Search for the cell housing the specified text and yield its [X, Y] center coordinate. 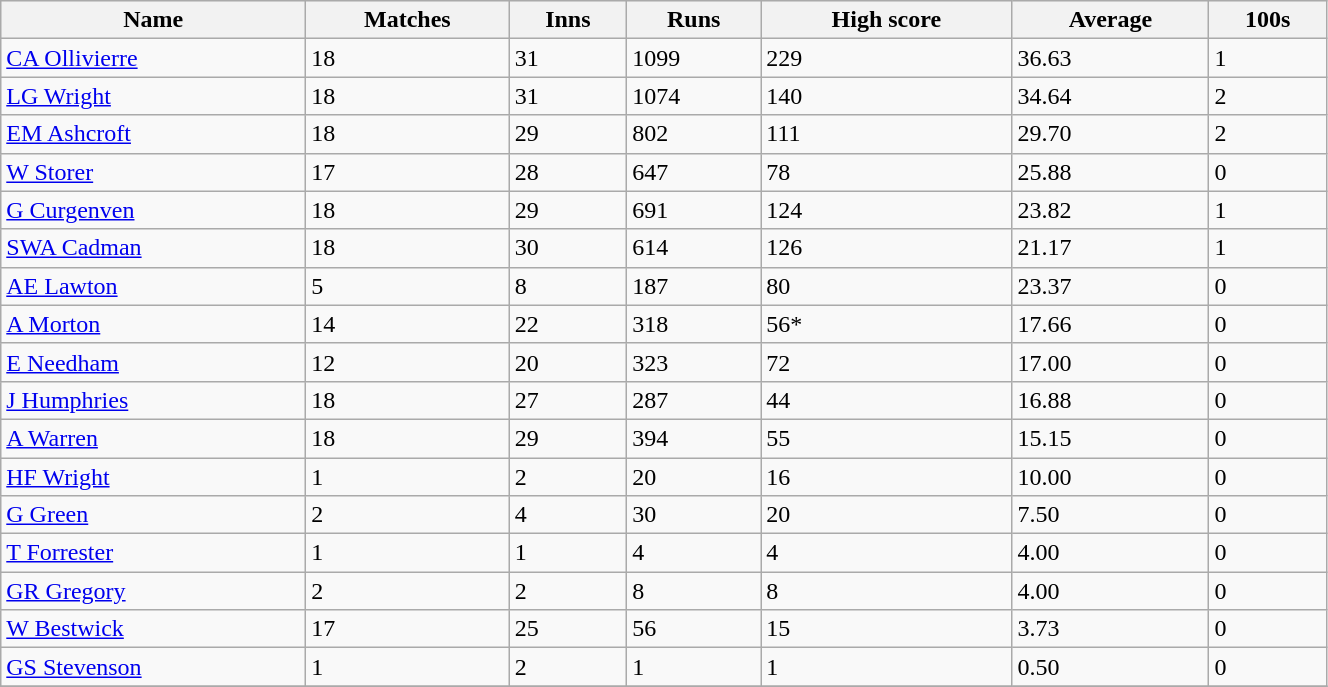
0.50 [1110, 667]
Runs [694, 20]
17.66 [1110, 324]
Name [154, 20]
G Curgenven [154, 210]
12 [408, 362]
HF Wright [154, 477]
126 [886, 248]
23.82 [1110, 210]
124 [886, 210]
34.64 [1110, 96]
647 [694, 172]
111 [886, 134]
100s [1268, 20]
140 [886, 96]
394 [694, 438]
A Morton [154, 324]
5 [408, 286]
17.00 [1110, 362]
27 [568, 400]
25 [568, 629]
25.88 [1110, 172]
GR Gregory [154, 591]
T Forrester [154, 553]
72 [886, 362]
55 [886, 438]
187 [694, 286]
691 [694, 210]
323 [694, 362]
22 [568, 324]
LG Wright [154, 96]
AE Lawton [154, 286]
High score [886, 20]
7.50 [1110, 515]
14 [408, 324]
28 [568, 172]
29.70 [1110, 134]
10.00 [1110, 477]
614 [694, 248]
287 [694, 400]
J Humphries [154, 400]
802 [694, 134]
A Warren [154, 438]
Matches [408, 20]
21.17 [1110, 248]
Average [1110, 20]
1074 [694, 96]
56* [886, 324]
SWA Cadman [154, 248]
36.63 [1110, 58]
229 [886, 58]
3.73 [1110, 629]
78 [886, 172]
318 [694, 324]
23.37 [1110, 286]
W Storer [154, 172]
Inns [568, 20]
G Green [154, 515]
44 [886, 400]
56 [694, 629]
E Needham [154, 362]
CA Ollivierre [154, 58]
GS Stevenson [154, 667]
1099 [694, 58]
W Bestwick [154, 629]
16 [886, 477]
80 [886, 286]
EM Ashcroft [154, 134]
15.15 [1110, 438]
15 [886, 629]
16.88 [1110, 400]
